Pinpoint the cell where the given text exists, returning its (X, Y) midpoint coordinate. 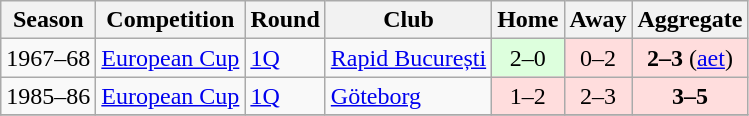
Round (285, 20)
3–5 (690, 96)
2–3 (aet) (690, 58)
Home (528, 20)
2–0 (528, 58)
2–3 (598, 96)
Göteborg (408, 96)
Season (48, 20)
1985–86 (48, 96)
0–2 (598, 58)
Rapid București (408, 58)
1–2 (528, 96)
Club (408, 20)
Away (598, 20)
Aggregate (690, 20)
1967–68 (48, 58)
Competition (170, 20)
